Return [x, y] of the center of cell containing provided text 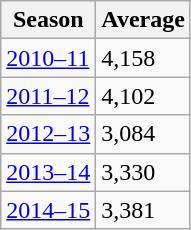
2014–15 [48, 210]
2013–14 [48, 172]
2012–13 [48, 134]
3,381 [144, 210]
2010–11 [48, 58]
3,084 [144, 134]
4,102 [144, 96]
3,330 [144, 172]
Average [144, 20]
Season [48, 20]
4,158 [144, 58]
2011–12 [48, 96]
